Find where the given text appears and provide that cell's center as [x, y] coordinate. 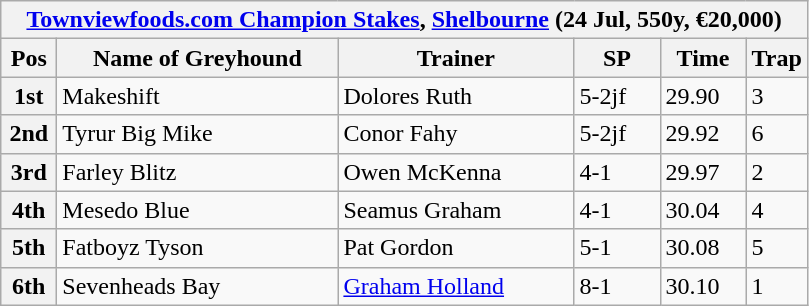
29.92 [703, 134]
Pos [29, 58]
30.04 [703, 210]
30.10 [703, 286]
1st [29, 96]
Trainer [456, 58]
Name of Greyhound [198, 58]
6 [776, 134]
Seamus Graham [456, 210]
Time [703, 58]
8-1 [617, 286]
Farley Blitz [198, 172]
Fatboyz Tyson [198, 248]
Trap [776, 58]
3 [776, 96]
Makeshift [198, 96]
29.90 [703, 96]
Sevenheads Bay [198, 286]
3rd [29, 172]
Graham Holland [456, 286]
2nd [29, 134]
2 [776, 172]
29.97 [703, 172]
4th [29, 210]
Tyrur Big Mike [198, 134]
Mesedo Blue [198, 210]
5 [776, 248]
30.08 [703, 248]
Conor Fahy [456, 134]
5-1 [617, 248]
4 [776, 210]
Pat Gordon [456, 248]
Townviewfoods.com Champion Stakes, Shelbourne (24 Jul, 550y, €20,000) [404, 20]
Owen McKenna [456, 172]
Dolores Ruth [456, 96]
6th [29, 286]
5th [29, 248]
1 [776, 286]
SP [617, 58]
